Capture the cell that displays the provided text and extract its [x, y] central coordinate. 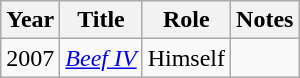
Year [30, 20]
Title [101, 20]
Role [186, 20]
Beef IV [101, 58]
Notes [265, 20]
Himself [186, 58]
2007 [30, 58]
